Return [X, Y] of the center of cell containing provided text 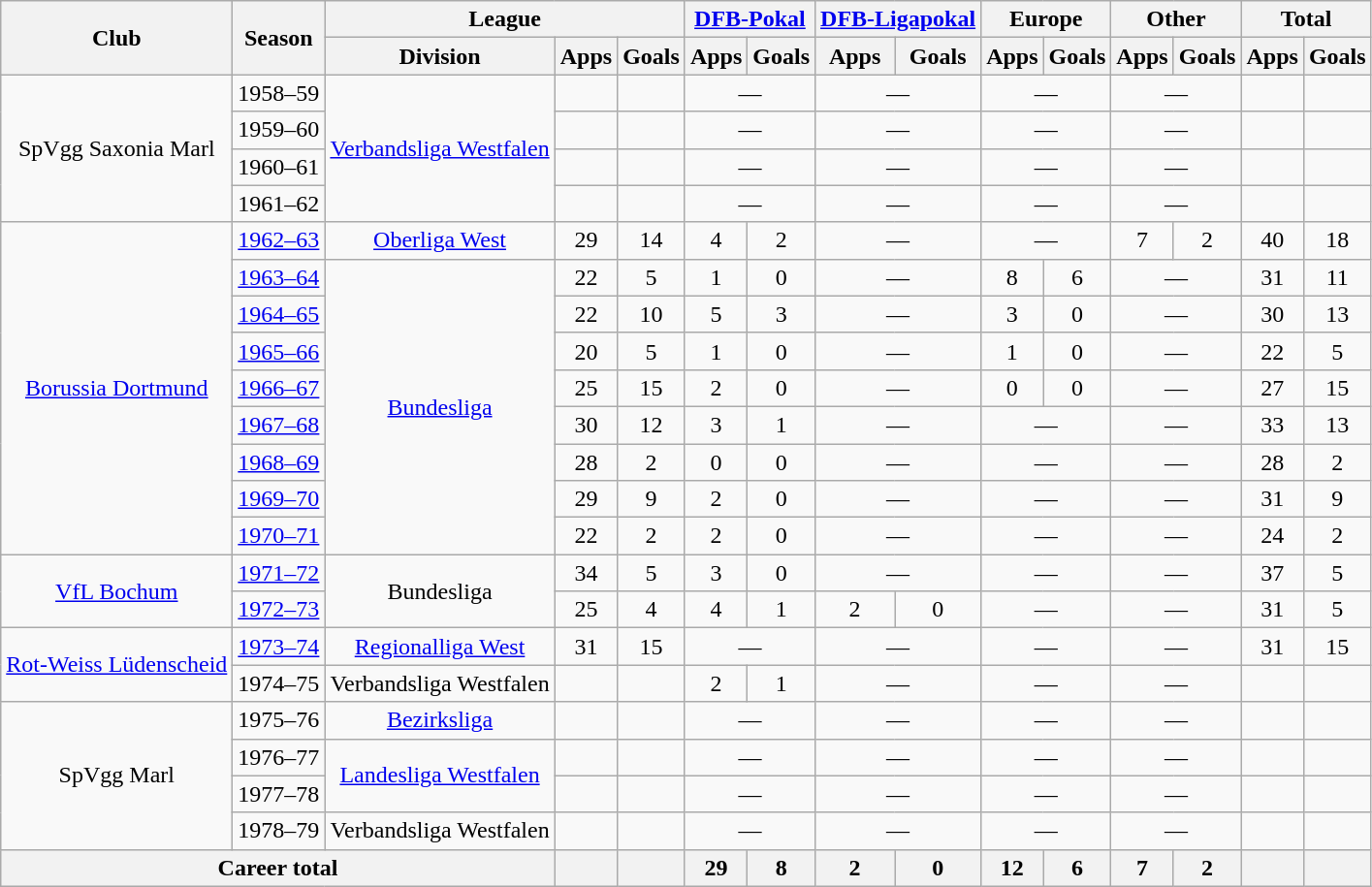
1964–65 [279, 314]
Season [279, 38]
1968–69 [279, 462]
1972–73 [279, 610]
Borussia Dortmund [116, 388]
1977–78 [279, 794]
20 [586, 351]
1963–64 [279, 277]
37 [1272, 573]
1969–70 [279, 499]
1973–74 [279, 647]
40 [1272, 240]
34 [586, 573]
1966–67 [279, 388]
18 [1337, 240]
SpVgg Marl [116, 776]
DFB-Ligapokal [898, 19]
1976–77 [279, 757]
11 [1337, 277]
33 [1272, 425]
Europe [1046, 19]
1961–62 [279, 204]
14 [652, 240]
Club [116, 38]
1962–63 [279, 240]
1965–66 [279, 351]
27 [1272, 388]
1959–60 [279, 130]
1967–68 [279, 425]
1971–72 [279, 573]
SpVgg Saxonia Marl [116, 148]
Total [1306, 19]
1970–71 [279, 536]
Oberliga West [440, 240]
10 [652, 314]
Landesliga Westfalen [440, 776]
1978–79 [279, 831]
Rot-Weiss Lüdenscheid [116, 665]
Regionalliga West [440, 647]
24 [1272, 536]
Career total [277, 868]
League [504, 19]
1974–75 [279, 683]
1958–59 [279, 93]
Other [1176, 19]
Division [440, 56]
VfL Bochum [116, 591]
Bezirksliga [440, 720]
1975–76 [279, 720]
1960–61 [279, 167]
DFB-Pokal [750, 19]
